Find where the given text appears and provide that cell's center as (x, y) coordinate. 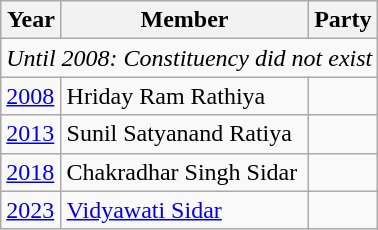
2013 (31, 134)
2018 (31, 172)
Hriday Ram Rathiya (184, 96)
Member (184, 20)
2008 (31, 96)
2023 (31, 210)
Year (31, 20)
Sunil Satyanand Ratiya (184, 134)
Party (343, 20)
Vidyawati Sidar (184, 210)
Until 2008: Constituency did not exist (190, 58)
Chakradhar Singh Sidar (184, 172)
